For the text-containing cell, return its midpoint in (X, Y) coordinate format. 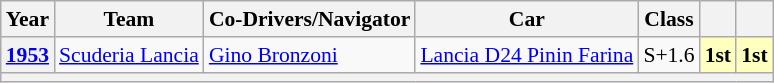
1953 (28, 55)
Class (668, 19)
Gino Bronzoni (310, 55)
Team (129, 19)
Lancia D24 Pinin Farina (526, 55)
Car (526, 19)
Co-Drivers/Navigator (310, 19)
Year (28, 19)
S+1.6 (668, 55)
Scuderia Lancia (129, 55)
